Locate the cell with the specified text and output its (X, Y) center coordinate. 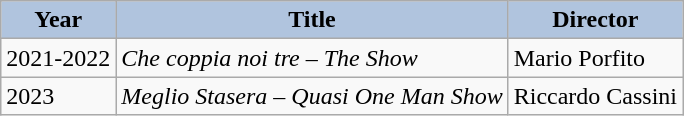
2023 (58, 96)
Year (58, 20)
Mario Porfito (595, 58)
Che coppia noi tre – The Show (312, 58)
Director (595, 20)
2021-2022 (58, 58)
Title (312, 20)
Riccardo Cassini (595, 96)
Meglio Stasera – Quasi One Man Show (312, 96)
